Output the (X, Y) coordinate of the center of the cell containing the given text.  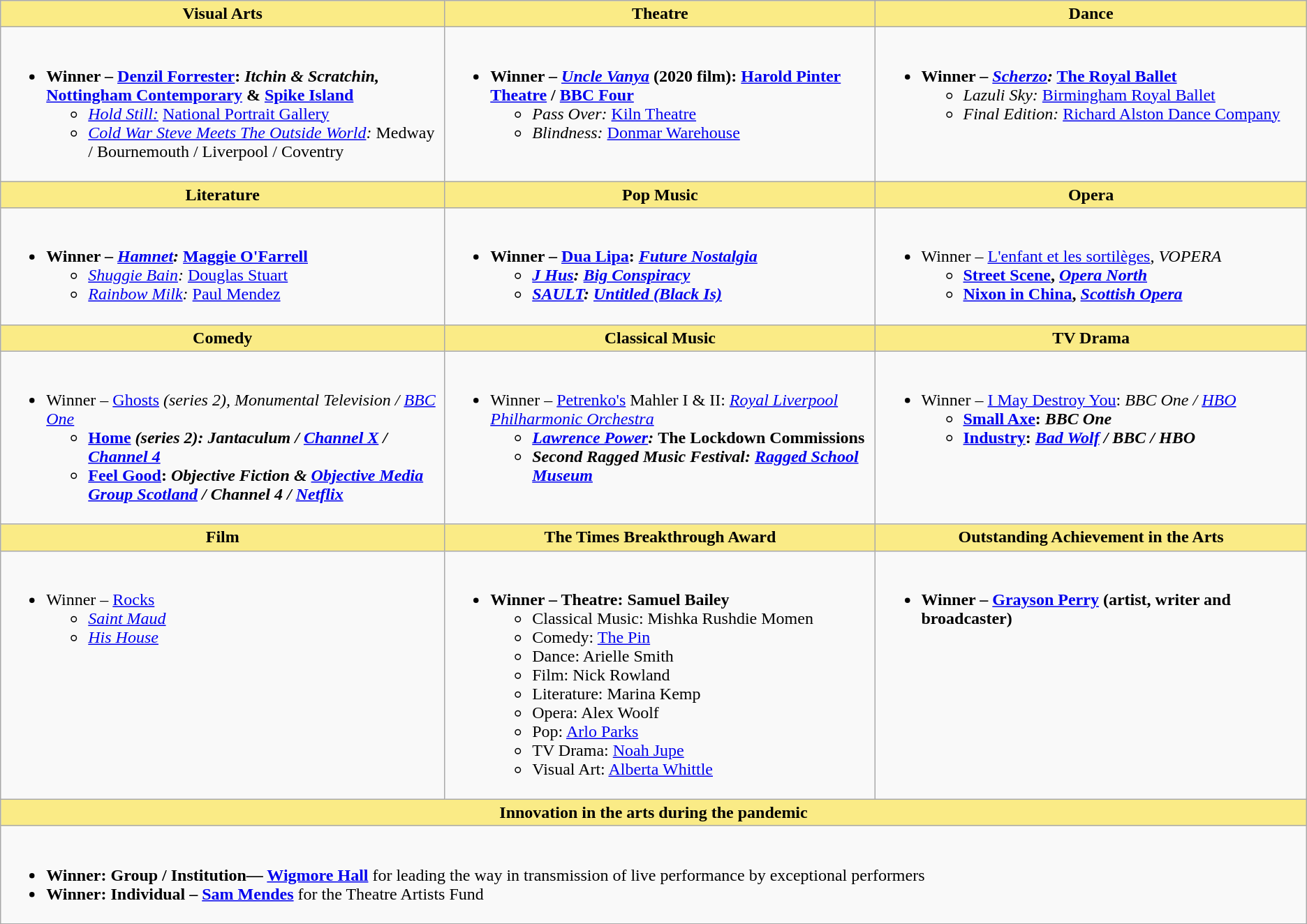
Winner – Uncle Vanya (2020 film): Harold Pinter Theatre / BBC FourPass Over: Kiln TheatreBlindness: Donmar Warehouse (660, 105)
Dance (1091, 14)
Innovation in the arts during the pandemic (653, 812)
Winner – Hamnet: Maggie O'FarrellShuggie Bain: Douglas StuartRainbow Milk: Paul Mendez (223, 267)
Winner – I May Destroy You: BBC One / HBOSmall Axe: BBC OneIndustry: Bad Wolf / BBC / HBO (1091, 438)
Winner – Scherzo: The Royal BalletLazuli Sky: Birmingham Royal BalletFinal Edition: Richard Alston Dance Company (1091, 105)
Film (223, 537)
Winner – Grayson Perry (artist, writer and broadcaster) (1091, 675)
Literature (223, 195)
Theatre (660, 14)
Winner – RocksSaint MaudHis House (223, 675)
Outstanding Achievement in the Arts (1091, 537)
Classical Music (660, 338)
Comedy (223, 338)
The Times Breakthrough Award (660, 537)
Winner – Dua Lipa: Future NostalgiaJ Hus: Big ConspiracySAULT: Untitled (Black Is) (660, 267)
Winner – L'enfant et les sortilèges, VOPERAStreet Scene, Opera NorthNixon in China, Scottish Opera (1091, 267)
Pop Music (660, 195)
Visual Arts (223, 14)
TV Drama (1091, 338)
Opera (1091, 195)
